Identify which cell holds the provided text, then report its (X, Y) central coordinate. 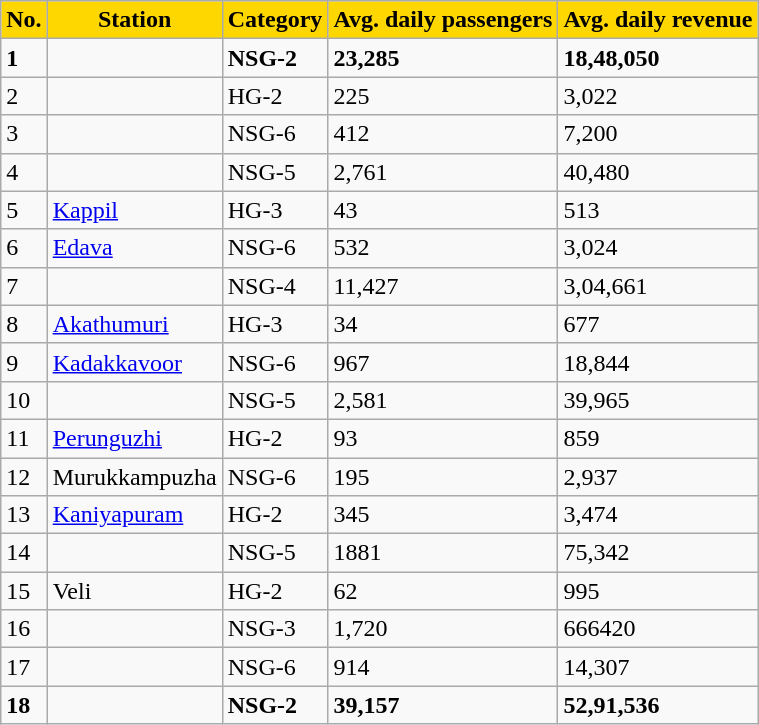
Kaniyapuram (134, 515)
Kadakkavoor (134, 362)
1 (24, 58)
Category (275, 20)
Murukkampuzha (134, 477)
23,285 (443, 58)
967 (443, 362)
2,937 (658, 477)
39,965 (658, 400)
513 (658, 210)
11,427 (443, 286)
3 (24, 134)
15 (24, 591)
3,474 (658, 515)
6 (24, 248)
3,04,661 (658, 286)
18,48,050 (658, 58)
Kappil (134, 210)
3,022 (658, 96)
1,720 (443, 629)
2,761 (443, 172)
Avg. daily revenue (658, 20)
18 (24, 705)
2 (24, 96)
43 (443, 210)
3,024 (658, 248)
No. (24, 20)
Avg. daily passengers (443, 20)
93 (443, 438)
914 (443, 667)
16 (24, 629)
532 (443, 248)
12 (24, 477)
Akathumuri (134, 324)
677 (658, 324)
17 (24, 667)
62 (443, 591)
13 (24, 515)
2,581 (443, 400)
Perunguzhi (134, 438)
7 (24, 286)
995 (658, 591)
8 (24, 324)
Station (134, 20)
1881 (443, 553)
9 (24, 362)
NSG-3 (275, 629)
666420 (658, 629)
10 (24, 400)
7,200 (658, 134)
11 (24, 438)
NSG-4 (275, 286)
5 (24, 210)
Veli (134, 591)
4 (24, 172)
18,844 (658, 362)
14 (24, 553)
195 (443, 477)
Edava (134, 248)
345 (443, 515)
14,307 (658, 667)
412 (443, 134)
39,157 (443, 705)
34 (443, 324)
225 (443, 96)
859 (658, 438)
75,342 (658, 553)
52,91,536 (658, 705)
40,480 (658, 172)
